Output the (X, Y) coordinate of the center of the cell containing the given text.  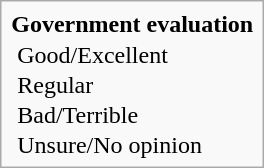
Good/Excellent (132, 56)
Unsure/No opinion (132, 146)
Government evaluation (132, 24)
Regular (132, 86)
Bad/Terrible (132, 116)
